Capture the cell that displays the provided text and extract its [X, Y] central coordinate. 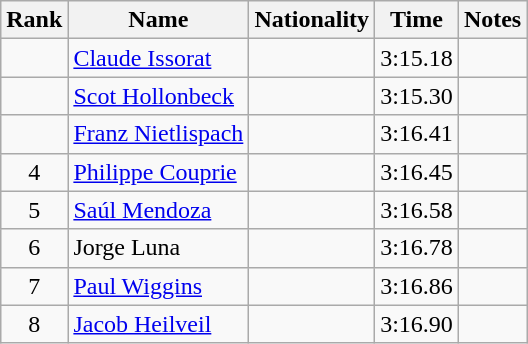
Claude Issorat [158, 58]
Scot Hollonbeck [158, 96]
3:15.30 [417, 96]
4 [34, 172]
Jorge Luna [158, 248]
3:16.41 [417, 134]
3:16.86 [417, 286]
Jacob Heilveil [158, 324]
3:16.78 [417, 248]
Rank [34, 20]
Paul Wiggins [158, 286]
Name [158, 20]
Franz Nietlispach [158, 134]
3:16.45 [417, 172]
Time [417, 20]
Notes [492, 20]
3:16.90 [417, 324]
3:15.18 [417, 58]
7 [34, 286]
5 [34, 210]
3:16.58 [417, 210]
8 [34, 324]
Saúl Mendoza [158, 210]
Philippe Couprie [158, 172]
Nationality [312, 20]
6 [34, 248]
